Detect which cell encompasses the target text, then output its [X, Y] center coordinate. 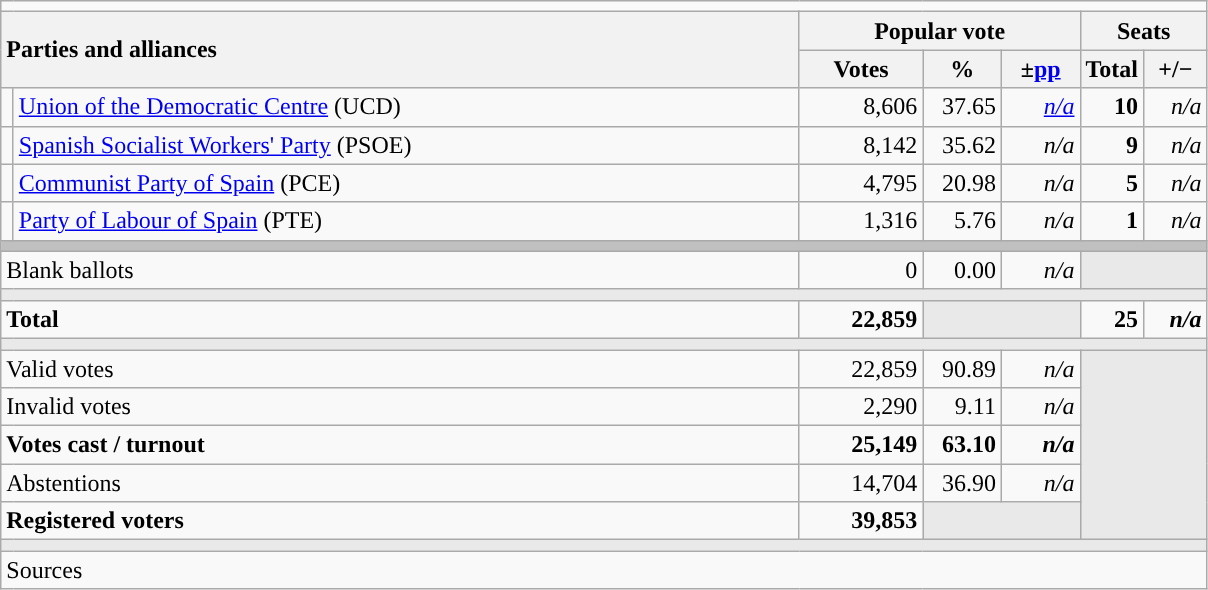
1,316 [861, 221]
5 [1112, 183]
25,149 [861, 445]
% [962, 69]
Union of the Democratic Centre (UCD) [406, 107]
10 [1112, 107]
Votes cast / turnout [400, 445]
37.65 [962, 107]
9.11 [962, 407]
63.10 [962, 445]
1 [1112, 221]
Valid votes [400, 369]
Sources [604, 570]
Communist Party of Spain (PCE) [406, 183]
36.90 [962, 483]
25 [1112, 319]
Spanish Socialist Workers' Party (PSOE) [406, 145]
Parties and alliances [400, 50]
Invalid votes [400, 407]
Blank ballots [400, 270]
2,290 [861, 407]
4,795 [861, 183]
8,606 [861, 107]
0 [861, 270]
Party of Labour of Spain (PTE) [406, 221]
Popular vote [940, 31]
Abstentions [400, 483]
14,704 [861, 483]
0.00 [962, 270]
Registered voters [400, 521]
5.76 [962, 221]
35.62 [962, 145]
20.98 [962, 183]
Seats [1144, 31]
+/− [1176, 69]
9 [1112, 145]
90.89 [962, 369]
Votes [861, 69]
39,853 [861, 521]
8,142 [861, 145]
±pp [1040, 69]
